Return [X, Y] of the center of cell containing provided text 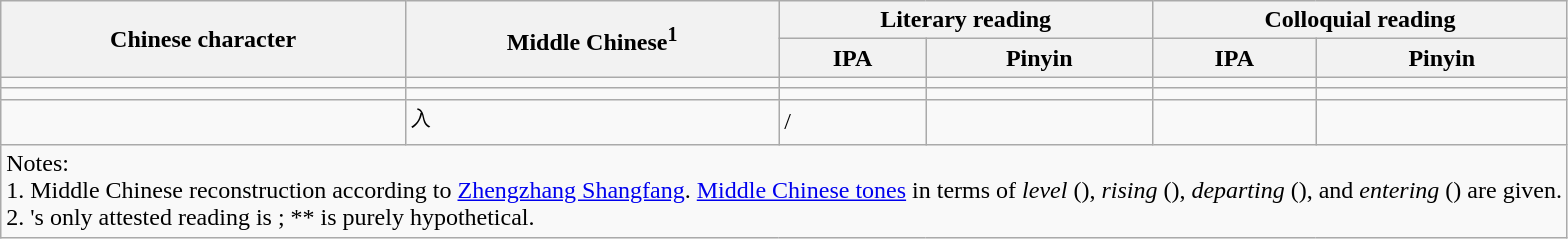
/ [852, 122]
Chinese character [204, 39]
Colloquial reading [1360, 20]
Literary reading [966, 20]
入 [592, 122]
Middle Chinese1 [592, 39]
